Identify which cell holds the provided text, then report its [X, Y] central coordinate. 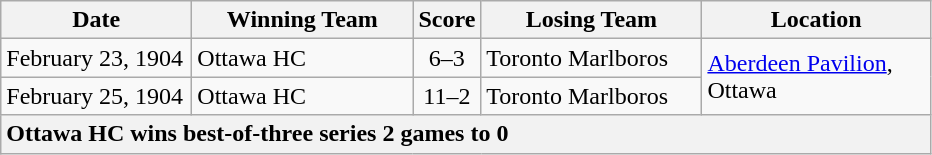
Location [816, 20]
Score [447, 20]
11–2 [447, 96]
Date [96, 20]
February 25, 1904 [96, 96]
Ottawa HC wins best-of-three series 2 games to 0 [466, 134]
February 23, 1904 [96, 58]
Aberdeen Pavilion, Ottawa [816, 77]
6–3 [447, 58]
Winning Team [302, 20]
Losing Team [592, 20]
